Detect which cell encompasses the target text, then output its (x, y) center coordinate. 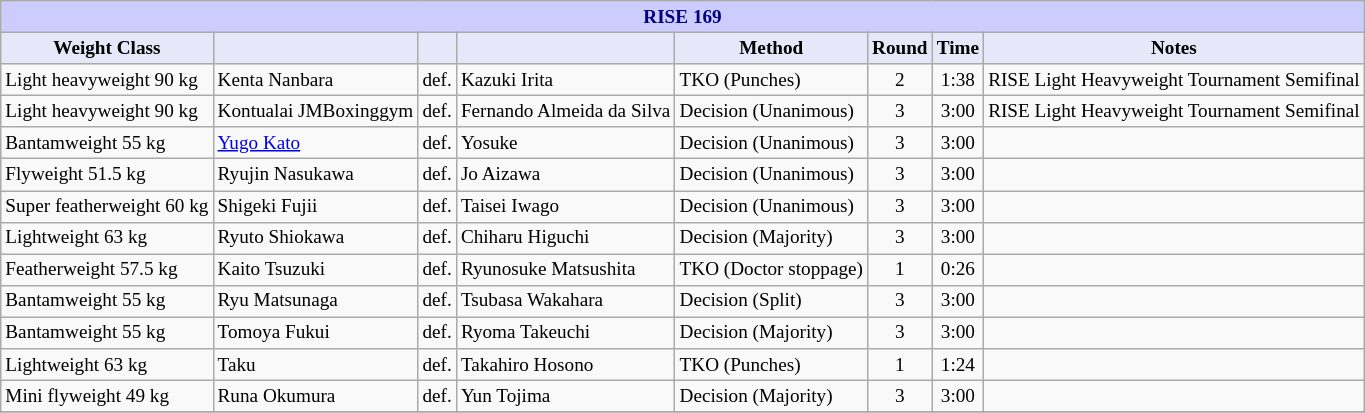
Time (958, 48)
Featherweight 57.5 kg (107, 270)
Flyweight 51.5 kg (107, 175)
1:38 (958, 80)
Kontualai JMBoxinggym (316, 111)
Takahiro Hosono (566, 365)
Yosuke (566, 143)
Super featherweight 60 kg (107, 206)
Notes (1174, 48)
Runa Okumura (316, 396)
Taisei Iwago (566, 206)
Kaito Tsuzuki (316, 270)
Ryu Matsunaga (316, 301)
Weight Class (107, 48)
Ryunosuke Matsushita (566, 270)
Taku (316, 365)
Jo Aizawa (566, 175)
2 (900, 80)
RISE 169 (682, 17)
Yugo Kato (316, 143)
Kazuki Irita (566, 80)
Tsubasa Wakahara (566, 301)
Ryujin Nasukawa (316, 175)
Kenta Nanbara (316, 80)
Round (900, 48)
Yun Tojima (566, 396)
Chiharu Higuchi (566, 238)
Shigeki Fujii (316, 206)
1:24 (958, 365)
Ryuto Shiokawa (316, 238)
Decision (Split) (772, 301)
Fernando Almeida da Silva (566, 111)
Ryoma Takeuchi (566, 333)
Method (772, 48)
Tomoya Fukui (316, 333)
Mini flyweight 49 kg (107, 396)
0:26 (958, 270)
TKO (Doctor stoppage) (772, 270)
